From the cell containing the given text, extract its center point as [X, Y] coordinate. 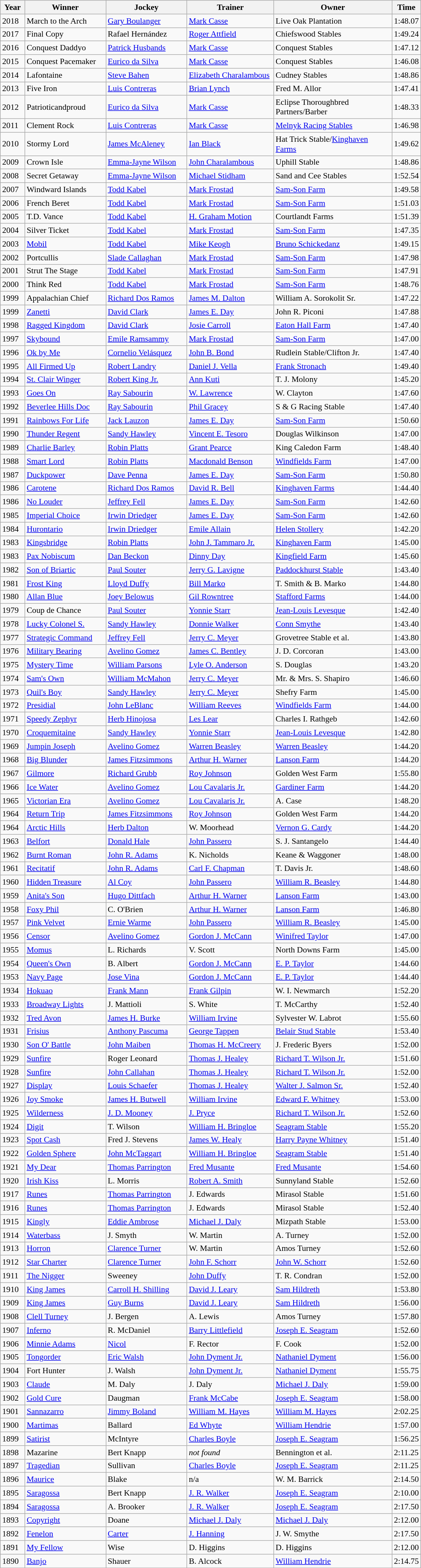
Daniel J. Vella [230, 366]
1:48.76 [407, 285]
1:51.39 [407, 217]
George Tappen [230, 1031]
My Fellow [66, 1547]
1:47.12 [407, 48]
1973 [13, 692]
1:42.80 [407, 733]
B. Albert [146, 964]
1:55.75 [407, 1371]
2006 [13, 203]
Kingly [66, 1222]
Courtlandt Farms [333, 217]
Broadway Lights [66, 1004]
1977 [13, 638]
No Louder [66, 502]
Gold Cure [66, 1398]
J. Pryce [230, 1113]
1985 [13, 516]
Robert King Jr. [146, 380]
Son of Briartic [66, 570]
Eaton Hall Farm [333, 325]
Guy Burns [146, 1303]
1914 [13, 1235]
Robert A. Smith [230, 1181]
1:47.60 [407, 393]
William Parsons [146, 665]
1:48.07 [407, 21]
1969 [13, 746]
2011 [13, 126]
2008 [13, 176]
Goes On [66, 393]
1908 [13, 1317]
1992 [13, 407]
1910 [13, 1289]
Kinghaven Farms [333, 488]
Conn Smythe [333, 624]
Tred Avon [66, 1018]
T.D. Vance [66, 217]
Ann Kuti [230, 380]
1932 [13, 1018]
1905 [13, 1357]
Roger Leonard [146, 1059]
1993 [13, 393]
Final Copy [66, 34]
1984 [13, 529]
Time [407, 7]
Hurontario [66, 529]
J. Frederic Byers [333, 1045]
Bruno Schickedanz [333, 244]
Victorian Era [66, 801]
Sweeney [146, 1276]
1:55.80 [407, 774]
1967 [13, 774]
T. Smith & B. Marko [333, 584]
Melnyk Racing Stables [333, 126]
Jockey [146, 7]
Les Lear [230, 719]
All Firmed Up [66, 366]
A. Case [333, 801]
Son O' Battle [66, 1045]
1894 [13, 1507]
2010 [13, 144]
Sullivan [146, 1466]
Live Oak Plantation [333, 21]
Pink Velvet [66, 923]
Dinny Day [230, 556]
Gil Rowntree [230, 597]
1:48.40 [407, 448]
1974 [13, 678]
Hat Trick Stable/Kinghaven Farms [333, 144]
S. J. Santangelo [333, 842]
Wilderness [66, 1113]
1959 [13, 896]
Momus [66, 950]
Patrick Husbands [146, 48]
Banjo [66, 1561]
1960 [13, 882]
1976 [13, 651]
McIntyre [146, 1439]
North Downs Farm [333, 950]
Winifred Taylor [333, 936]
Rafael Hernández [146, 34]
K. Nicholds [230, 855]
Lyle O. Anderson [230, 665]
2005 [13, 217]
1900 [13, 1425]
Clement Rock [66, 126]
1:45.20 [407, 380]
Keane & Waggoner [333, 855]
Donald Hale [146, 842]
Harry Payne Whitney [333, 1140]
1:52.20 [407, 991]
S & G Racing Stable [333, 407]
1933 [13, 1004]
W. I. Newmarch [333, 991]
1923 [13, 1140]
1:49.58 [407, 190]
1:49.62 [407, 144]
Uphill Stable [333, 162]
Frank Stronach [333, 366]
1:42.40 [407, 611]
1954 [13, 964]
Lafontaine [66, 75]
1902 [13, 1398]
John W. Schorr [333, 1262]
Steve Bahen [146, 75]
John F. Schorr [230, 1262]
Cudney Stables [333, 75]
1962 [13, 855]
Mike Keogh [230, 244]
1897 [13, 1466]
J. Bergen [146, 1317]
Louis Schaefer [146, 1086]
Bill Marko [230, 584]
1:44.60 [407, 964]
1:47.98 [407, 258]
James C. Bentley [230, 651]
Jerry G. Lavigne [230, 570]
1:49.40 [407, 366]
Year [13, 7]
S. White [230, 1004]
Presidial [66, 705]
French Beret [66, 203]
Robert Landry [146, 366]
John J. Tammaro Jr. [230, 543]
Inferno [66, 1330]
Dan Beckon [146, 556]
Mizpath Stable [333, 1222]
Anita's Son [66, 896]
1975 [13, 665]
1:56.25 [407, 1439]
John Duffy [230, 1276]
1903 [13, 1385]
1893 [13, 1520]
1961 [13, 869]
1:48.33 [407, 107]
Queen's Own [66, 964]
Mobil [66, 244]
Grant Pearce [230, 448]
2014 [13, 75]
Lloyd Duffy [146, 584]
Martimas [66, 1425]
n/a [230, 1480]
Carotene [66, 488]
Foxy Phil [66, 909]
1998 [13, 325]
1916 [13, 1208]
Barry Littlefield [230, 1330]
Return Trip [66, 814]
1890 [13, 1561]
Joy Smoke [66, 1100]
Waterbass [66, 1235]
Cornelio Velásquez [146, 353]
Kingsbridge [66, 543]
1904 [13, 1371]
Five Iron [66, 89]
1928 [13, 1072]
W. M. Barrick [333, 1480]
Imperial Choice [66, 516]
2009 [13, 162]
Sam's Own [66, 678]
1901 [13, 1412]
John Callahan [146, 1072]
L. Morris [146, 1181]
1:46.98 [407, 126]
John Charalambous [230, 162]
1:43.20 [407, 665]
Rudlein Stable/Clifton Jr. [333, 353]
Fred M. Allor [333, 89]
Beverlee Hills Doc [66, 407]
C. O'Brien [146, 909]
Military Bearing [66, 651]
Elizabeth Charalambous [230, 75]
L. Richards [146, 950]
Lucky Colonel S. [66, 624]
My Dear [66, 1167]
1:55.60 [407, 1018]
1898 [13, 1453]
J. Walsh [146, 1371]
1:46.80 [407, 909]
1990 [13, 434]
King Caledon Farm [333, 448]
1:52.54 [407, 176]
James M. Dalton [230, 298]
2002 [13, 258]
1996 [13, 353]
Shefry Farm [333, 692]
1:49.15 [407, 244]
Stafford Farms [333, 597]
Ok by Me [66, 353]
Nicol [146, 1344]
John Maiben [146, 1045]
Vernon G. Cardy [333, 828]
F. Rector [230, 1344]
John B. Bond [230, 353]
Copyright [66, 1520]
1924 [13, 1127]
J. W. Smythe [333, 1534]
Quil's Boy [66, 692]
A. Brooker [146, 1507]
Macdonald Benson [230, 461]
R. McDaniel [146, 1330]
1963 [13, 842]
Ragged Kingdom [66, 325]
Shauer [146, 1561]
Hokuao [66, 991]
Douglas Wilkinson [333, 434]
1:53.40 [407, 1031]
Charles I. Rathgeb [333, 719]
B. Alcock [230, 1561]
T. McCarthy [333, 1004]
1:42.20 [407, 529]
1989 [13, 448]
1:49.24 [407, 34]
2016 [13, 48]
1:47.88 [407, 312]
Secret Getaway [66, 176]
Belair Stud Stable [333, 1031]
1912 [13, 1262]
Speedy Zephyr [66, 719]
1922 [13, 1154]
Sannazarro [66, 1412]
Frank Gilpin [230, 991]
Irish Kiss [66, 1181]
Censor [66, 936]
1:47.22 [407, 298]
Display [66, 1086]
A. Lewis [230, 1317]
1:51.03 [407, 203]
Smart Lord [66, 461]
Frisius [66, 1031]
1980 [13, 597]
J. D. Mooney [146, 1113]
1:46.60 [407, 678]
William A. Sorokolit Sr. [333, 298]
1957 [13, 923]
Al Coy [146, 882]
The Nigger [66, 1276]
Croquemitaine [66, 733]
Belfort [66, 842]
Gardiner Farm [333, 787]
Rainbows For Life [66, 420]
1:48.00 [407, 855]
W. Clayton [333, 393]
Hugo Dittfach [146, 896]
V. Scott [230, 950]
1:48.20 [407, 801]
Tragedian [66, 1466]
1907 [13, 1330]
Appalachian Chief [66, 298]
Recitatif [66, 869]
St. Clair Winger [66, 380]
1929 [13, 1059]
1913 [13, 1249]
James W. Healy [230, 1140]
1995 [13, 366]
J. Mattioli [146, 1004]
Skybound [66, 339]
Jumpin Joseph [66, 746]
Sylvester W. Labrot [333, 1018]
1899 [13, 1439]
Crown Isle [66, 162]
2007 [13, 190]
Herb Dalton [146, 828]
Vincent E. Tesoro [230, 434]
1:53.80 [407, 1289]
M. Daly [146, 1385]
1970 [13, 733]
Thomas H. McCreery [230, 1045]
Clell Turney [66, 1317]
Strut The Stage [66, 271]
Frost King [66, 584]
1997 [13, 339]
Navy Page [66, 977]
Dave Penna [146, 475]
2003 [13, 244]
2:02.25 [407, 1412]
Frank McCabe [230, 1398]
Golden Sphere [66, 1154]
Gary Boulanger [146, 21]
2004 [13, 231]
2013 [13, 89]
Patrioticandproud [66, 107]
1:47.35 [407, 231]
1896 [13, 1480]
1:50.80 [407, 475]
1968 [13, 760]
1972 [13, 705]
1892 [13, 1534]
2:10.00 [407, 1493]
1930 [13, 1045]
John R. Piconi [333, 312]
Claude [66, 1385]
1955 [13, 950]
1979 [13, 611]
1931 [13, 1031]
1:57.00 [407, 1425]
Sunnyland Stable [333, 1181]
Ballard [146, 1425]
1953 [13, 977]
Doane [146, 1520]
David R. Bell [230, 488]
1909 [13, 1303]
Gilmore [66, 774]
Emile Allain [230, 529]
1981 [13, 584]
1915 [13, 1222]
1911 [13, 1276]
Zanetti [66, 312]
Satirist [66, 1439]
Burnt Roman [66, 855]
William Reeves [230, 705]
J. Hanning [230, 1534]
Horron [66, 1249]
1927 [13, 1086]
Phil Gracey [230, 407]
1994 [13, 380]
Tongorder [66, 1357]
1:58.00 [407, 1398]
Hidden Treasure [66, 882]
Coup de Chance [66, 611]
1934 [13, 991]
1965 [13, 801]
Digit [66, 1127]
Kinghaven Farm [333, 543]
Paddockhurst Stable [333, 570]
J. D. Corcoran [333, 651]
Silver Ticket [66, 231]
1987 [13, 475]
Fenelon [66, 1534]
1:50.60 [407, 420]
Spot Cash [66, 1140]
Mystery Time [66, 665]
T. Davis Jr. [333, 869]
Conquest Daddyo [66, 48]
Conquest Pacemaker [66, 62]
Minnie Adams [66, 1344]
John McTaggart [146, 1154]
2:14.75 [407, 1561]
Wise [146, 1547]
Frank Mann [146, 991]
Chiefswood Stables [333, 34]
W. Lawrence [230, 393]
2:14.50 [407, 1480]
A. Turney [333, 1235]
Jack Lauzon [146, 420]
1956 [13, 936]
Bennington et al. [333, 1453]
Josie Carroll [230, 325]
2001 [13, 271]
Maurice [66, 1480]
Slade Callaghan [146, 258]
Mazarine [66, 1453]
1991 [13, 420]
Thunder Regent [66, 434]
1926 [13, 1100]
Walter J. Salmon Sr. [333, 1086]
1:47.41 [407, 89]
T. Wilson [146, 1127]
1917 [13, 1194]
J. Daly [230, 1385]
2015 [13, 62]
Portcullis [66, 258]
James McAleney [146, 144]
Charlie Barley [66, 448]
Ed Whyte [230, 1425]
1:48.60 [407, 869]
W. Moorhead [230, 828]
T. J. Molony [333, 380]
Joey Belowus [146, 597]
March to the Arch [66, 21]
Eddie Ambrose [146, 1222]
1920 [13, 1181]
James H. Butwell [146, 1100]
Anthony Pascuma [146, 1031]
Allan Blue [66, 597]
1895 [13, 1493]
1971 [13, 719]
S. Douglas [333, 665]
Daugman [146, 1398]
1982 [13, 570]
1:45.60 [407, 556]
Kingfield Farm [333, 556]
1:57.80 [407, 1317]
T. R. Condran [333, 1276]
Roger Attfield [230, 34]
Michael Stidham [230, 176]
Blake [146, 1480]
1966 [13, 787]
Fred J. Stevens [146, 1140]
Richard Grubb [146, 774]
Big Blunder [66, 760]
Carter [146, 1534]
Grovetree Stable et al. [333, 638]
Arctic Hills [66, 828]
Think Red [66, 285]
Herb Hinojosa [146, 719]
Ice Water [66, 787]
1958 [13, 909]
Brian Lynch [230, 89]
1988 [13, 461]
Sand and Cee Stables [333, 176]
Emile Ramsammy [146, 339]
H. Graham Motion [230, 217]
not found [230, 1453]
Windward Islands [66, 190]
2000 [13, 285]
1:55.20 [407, 1127]
Fort Hunter [66, 1371]
Donnie Walker [230, 624]
Mr. & Mrs. S. Shapiro [333, 678]
Winner [66, 7]
1:59.00 [407, 1385]
1:46.08 [407, 62]
1:43.80 [407, 638]
1906 [13, 1344]
1:47.91 [407, 271]
Trainer [230, 7]
Jimmy Boland [146, 1412]
Eclipse Thoroughbred Partners/Barber [333, 107]
Helen Stollery [333, 529]
1891 [13, 1547]
Star Charter [66, 1262]
John LeBlanc [146, 705]
William McMahon [146, 678]
1921 [13, 1167]
James H. Burke [146, 1018]
1:54.60 [407, 1167]
Owner [333, 7]
F. Cook [333, 1344]
2017 [13, 34]
Strategic Command [66, 638]
Carroll H. Shilling [146, 1289]
Carl F. Chapman [230, 869]
2018 [13, 21]
Eric Walsh [146, 1357]
1978 [13, 624]
J. Smyth [146, 1235]
Pax Nobiscum [66, 556]
Jose Vina [146, 977]
Stormy Lord [66, 144]
Ian Black [230, 144]
1925 [13, 1113]
Duckpower [66, 475]
2012 [13, 107]
Ernie Warme [146, 923]
Edward F. Whitney [333, 1100]
